Extract the [x, y] coordinate from the center of the cell holding the provided text.  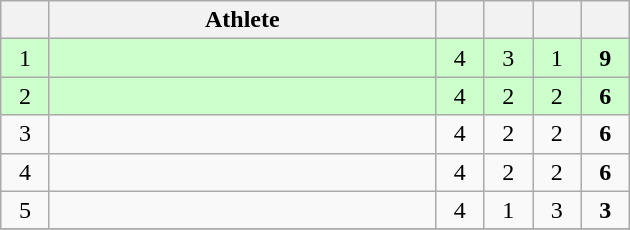
Athlete [242, 20]
5 [26, 210]
9 [606, 58]
